Return the [x, y] coordinate for the center point of the cell that contains the specified text.  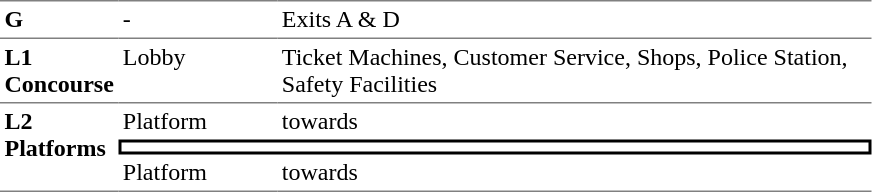
- [198, 19]
Ticket Machines, Customer Service, Shops, Police Station, Safety Facilities [574, 71]
L1Concourse [59, 71]
G [59, 19]
L2Platforms [59, 148]
Lobby [198, 71]
Exits A & D [574, 19]
